Detect which cell encompasses the target text, then output its (X, Y) center coordinate. 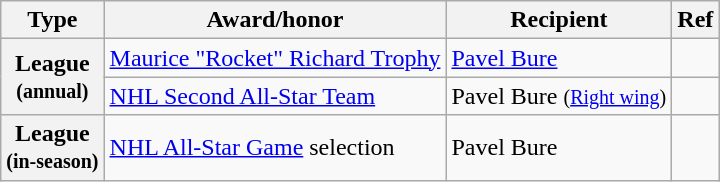
League(annual) (52, 77)
Maurice "Rocket" Richard Trophy (275, 58)
Type (52, 20)
Pavel Bure (Right wing) (559, 96)
League(in-season) (52, 148)
Ref (696, 20)
Recipient (559, 20)
Award/honor (275, 20)
NHL Second All-Star Team (275, 96)
NHL All-Star Game selection (275, 148)
